Find where the given text appears and provide that cell's center as (x, y) coordinate. 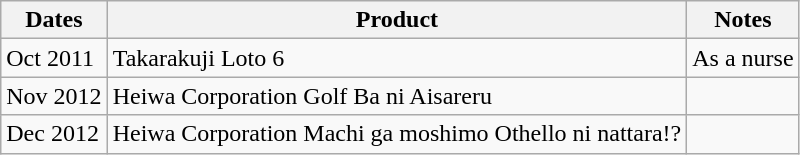
Heiwa Corporation Machi ga moshimo Othello ni nattara!? (397, 134)
Oct 2011 (54, 58)
Takarakuji Loto 6 (397, 58)
Heiwa Corporation Golf Ba ni Aisareru (397, 96)
Notes (743, 20)
Product (397, 20)
As a nurse (743, 58)
Dates (54, 20)
Nov 2012 (54, 96)
Dec 2012 (54, 134)
